Locate the cell with the specified text and output its (X, Y) center coordinate. 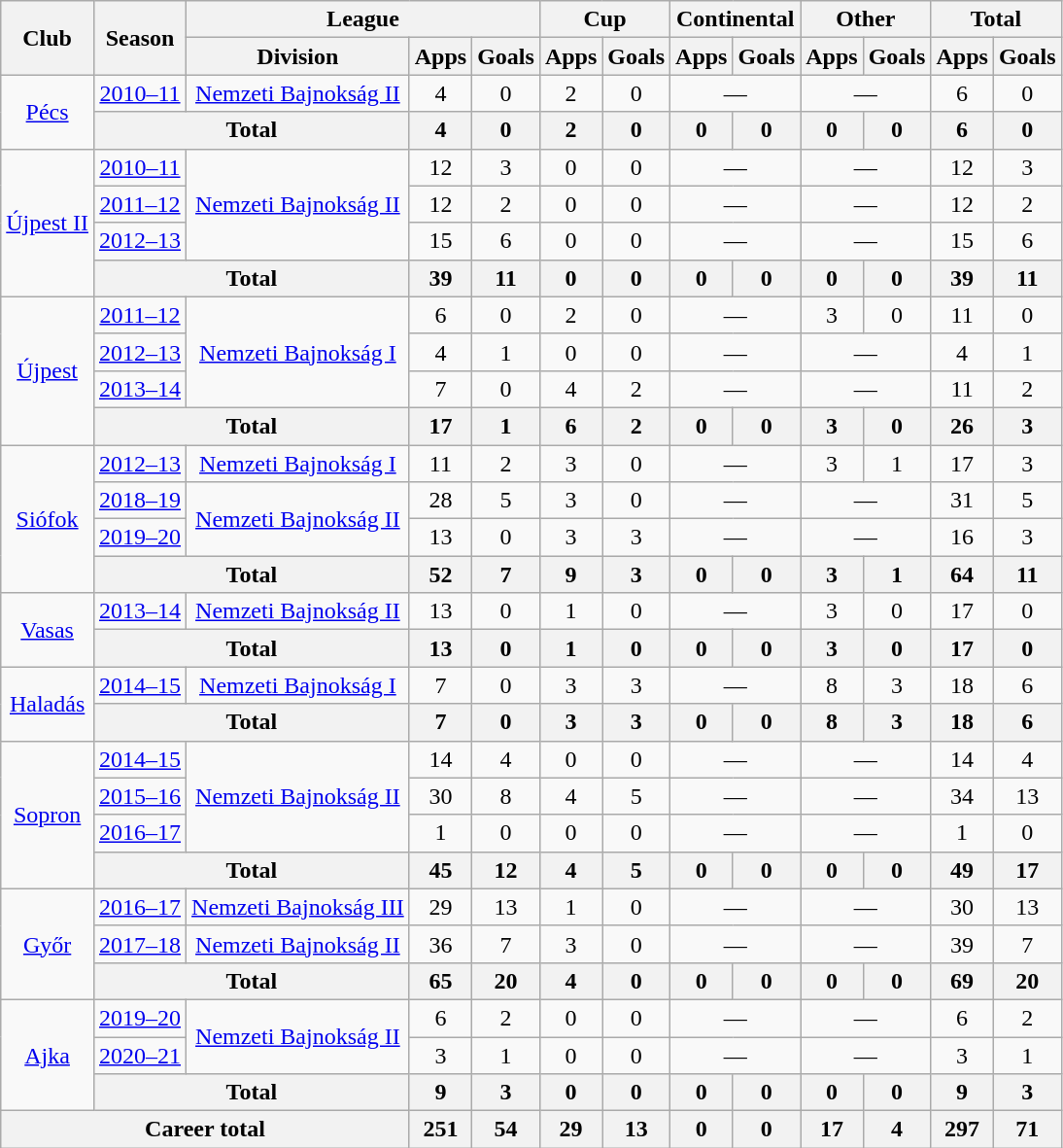
League (363, 19)
Győr (48, 944)
Nemzeti Bajnokság III (298, 907)
Career total (205, 1130)
16 (962, 538)
297 (962, 1130)
Division (298, 56)
Other (866, 19)
2017–18 (140, 944)
Vasas (48, 630)
Pécs (48, 112)
Újpest II (48, 223)
71 (1027, 1130)
36 (440, 944)
Cup (604, 19)
54 (506, 1130)
26 (962, 426)
251 (440, 1130)
49 (962, 870)
45 (440, 870)
Újpest (48, 370)
Season (140, 38)
52 (440, 574)
34 (962, 796)
Ajka (48, 1055)
Siófok (48, 519)
Club (48, 38)
28 (440, 501)
31 (962, 501)
2015–16 (140, 796)
64 (962, 574)
69 (962, 981)
2020–21 (140, 1055)
Haladás (48, 704)
2018–19 (140, 501)
65 (440, 981)
Continental (736, 19)
Sopron (48, 815)
